Return the (x, y) coordinate for the center point of the cell that contains the specified text.  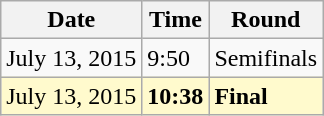
Round (266, 20)
Final (266, 96)
10:38 (176, 96)
9:50 (176, 58)
Date (72, 20)
Semifinals (266, 58)
Time (176, 20)
